Output the [X, Y] coordinate of the center of the cell containing the given text.  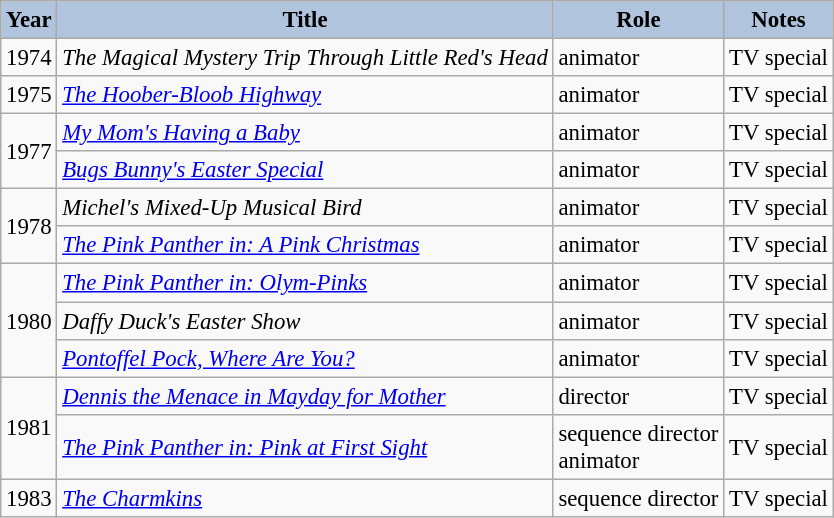
Pontoffel Pock, Where Are You? [305, 358]
The Pink Panther in: Pink at First Sight [305, 446]
The Charmkins [305, 498]
director [638, 396]
sequence director [638, 498]
Michel's Mixed-Up Musical Bird [305, 208]
1981 [29, 428]
Dennis the Menace in Mayday for Mother [305, 396]
Daffy Duck's Easter Show [305, 321]
1977 [29, 152]
The Magical Mystery Trip Through Little Red's Head [305, 58]
1978 [29, 226]
Title [305, 20]
The Hoober-Bloob Highway [305, 95]
My Mom's Having a Baby [305, 133]
1980 [29, 320]
1975 [29, 95]
Year [29, 20]
The Pink Panther in: Olym-Pinks [305, 283]
Role [638, 20]
1983 [29, 498]
Notes [779, 20]
Bugs Bunny's Easter Special [305, 170]
sequence directoranimator [638, 446]
The Pink Panther in: A Pink Christmas [305, 245]
1974 [29, 58]
